Search for the cell housing the specified text and yield its [x, y] center coordinate. 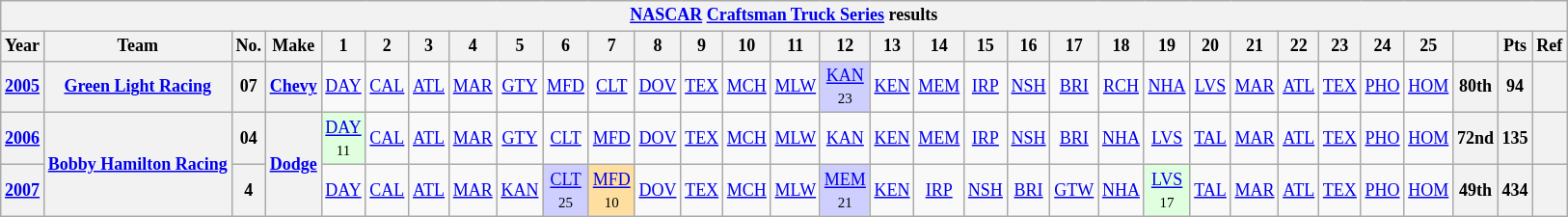
9 [702, 46]
GTW [1074, 190]
DAY11 [343, 139]
7 [611, 46]
Pts [1515, 46]
434 [1515, 190]
CLT25 [566, 190]
25 [1429, 46]
80th [1475, 87]
22 [1299, 46]
12 [845, 46]
6 [566, 46]
Year [23, 46]
11 [795, 46]
13 [892, 46]
KAN23 [845, 87]
23 [1340, 46]
04 [249, 139]
16 [1028, 46]
20 [1210, 46]
8 [658, 46]
1 [343, 46]
135 [1515, 139]
72nd [1475, 139]
10 [746, 46]
2 [388, 46]
Dodge [293, 164]
94 [1515, 87]
Bobby Hamilton Racing [137, 164]
Ref [1550, 46]
19 [1167, 46]
49th [1475, 190]
14 [939, 46]
Make [293, 46]
Team [137, 46]
24 [1383, 46]
17 [1074, 46]
21 [1255, 46]
MFD10 [611, 190]
MEM21 [845, 190]
5 [520, 46]
LVS17 [1167, 190]
Green Light Racing [137, 87]
2007 [23, 190]
RCH [1122, 87]
2005 [23, 87]
Chevy [293, 87]
No. [249, 46]
18 [1122, 46]
07 [249, 87]
15 [986, 46]
NASCAR Craftsman Truck Series results [784, 15]
2006 [23, 139]
3 [429, 46]
